Find where the given text appears and provide that cell's center as [X, Y] coordinate. 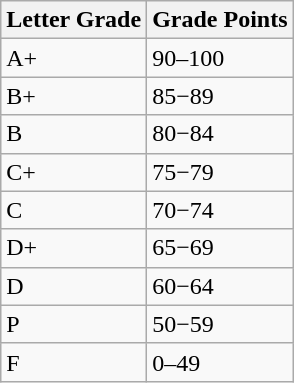
A+ [74, 58]
Letter Grade [74, 20]
P [74, 324]
D [74, 286]
90–100 [220, 58]
F [74, 362]
85−89 [220, 96]
65−69 [220, 248]
75−79 [220, 172]
70−74 [220, 210]
C [74, 210]
50−59 [220, 324]
C+ [74, 172]
B+ [74, 96]
D+ [74, 248]
0–49 [220, 362]
60−64 [220, 286]
Grade Points [220, 20]
80−84 [220, 134]
B [74, 134]
